Provide the (x, y) coordinate of the cell's center where the given text is located.  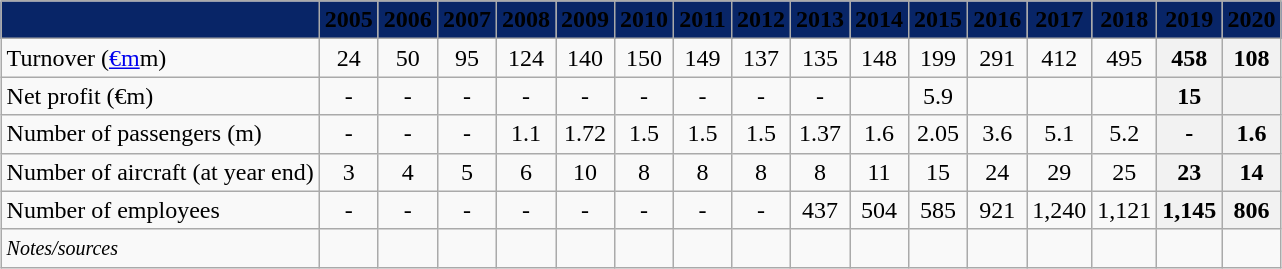
Notes/sources (160, 248)
29 (1060, 172)
14 (1252, 172)
1,240 (1060, 210)
Number of passengers (m) (160, 134)
2013 (820, 20)
5.2 (1124, 134)
5.9 (938, 96)
2010 (644, 20)
50 (408, 58)
2017 (1060, 20)
437 (820, 210)
2005 (348, 20)
2020 (1252, 20)
135 (820, 58)
291 (998, 58)
4 (408, 172)
806 (1252, 210)
585 (938, 210)
140 (586, 58)
108 (1252, 58)
2008 (526, 20)
Net profit (€m) (160, 96)
2007 (466, 20)
458 (1190, 58)
2.05 (938, 134)
2006 (408, 20)
1,121 (1124, 210)
3 (348, 172)
2018 (1124, 20)
23 (1190, 172)
495 (1124, 58)
5.1 (1060, 134)
124 (526, 58)
2009 (586, 20)
Number of employees (160, 210)
2016 (998, 20)
Number of aircraft (at year end) (160, 172)
95 (466, 58)
504 (880, 210)
2015 (938, 20)
6 (526, 172)
412 (1060, 58)
137 (760, 58)
25 (1124, 172)
149 (703, 58)
2011 (703, 20)
1.37 (820, 134)
1.72 (586, 134)
921 (998, 210)
1,145 (1190, 210)
199 (938, 58)
150 (644, 58)
10 (586, 172)
2012 (760, 20)
2019 (1190, 20)
148 (880, 58)
11 (880, 172)
2014 (880, 20)
1.1 (526, 134)
3.6 (998, 134)
5 (466, 172)
Turnover (€mm) (160, 58)
